Return the (x, y) coordinate for the center point of the cell that contains the specified text.  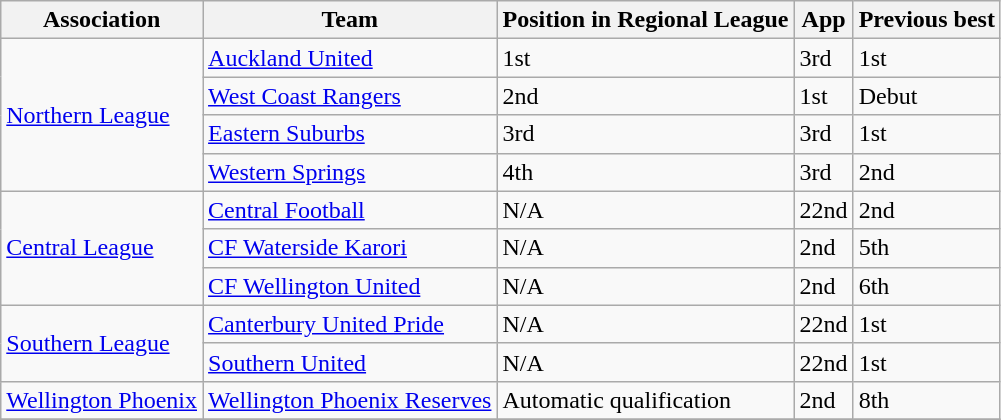
Automatic qualification (646, 400)
Central League (102, 248)
Northern League (102, 115)
Wellington Phoenix (102, 400)
Association (102, 20)
App (824, 20)
5th (926, 248)
Canterbury United Pride (350, 324)
CF Wellington United (350, 286)
8th (926, 400)
Southern League (102, 343)
CF Waterside Karori (350, 248)
Central Football (350, 210)
Previous best (926, 20)
West Coast Rangers (350, 96)
Southern United (350, 362)
Western Springs (350, 172)
Debut (926, 96)
Wellington Phoenix Reserves (350, 400)
Position in Regional League (646, 20)
Team (350, 20)
Eastern Suburbs (350, 134)
4th (646, 172)
6th (926, 286)
Auckland United (350, 58)
